Output the (X, Y) coordinate of the center of the cell containing the given text.  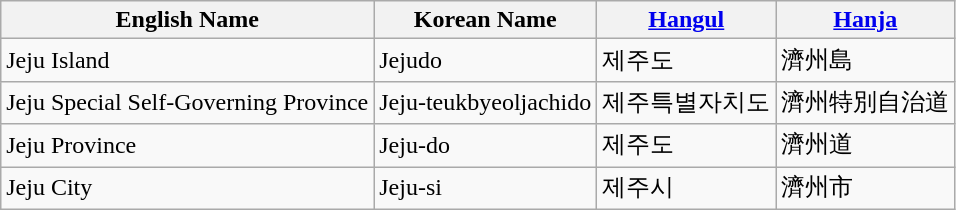
Hanja (866, 20)
Jeju Island (188, 60)
제주특별자치도 (686, 102)
제주시 (686, 188)
Jeju-do (486, 146)
Jeju-teukbyeoljachido (486, 102)
English Name (188, 20)
濟州特別自治道 (866, 102)
Jejudo (486, 60)
濟州道 (866, 146)
濟州市 (866, 188)
Hangul (686, 20)
濟州島 (866, 60)
Jeju City (188, 188)
Jeju Special Self-Governing Province (188, 102)
Jeju-si (486, 188)
Jeju Province (188, 146)
Korean Name (486, 20)
